Search for the cell housing the specified text and yield its (x, y) center coordinate. 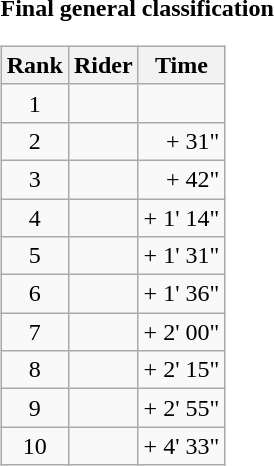
10 (34, 446)
+ 4' 33" (182, 446)
7 (34, 332)
4 (34, 217)
2 (34, 141)
6 (34, 294)
Rider (103, 65)
Rank (34, 65)
9 (34, 408)
+ 2' 00" (182, 332)
+ 1' 14" (182, 217)
+ 1' 31" (182, 256)
8 (34, 370)
+ 31" (182, 141)
+ 2' 55" (182, 408)
+ 42" (182, 179)
+ 2' 15" (182, 370)
3 (34, 179)
5 (34, 256)
+ 1' 36" (182, 294)
1 (34, 103)
Time (182, 65)
